Capture the cell that displays the provided text and extract its [x, y] central coordinate. 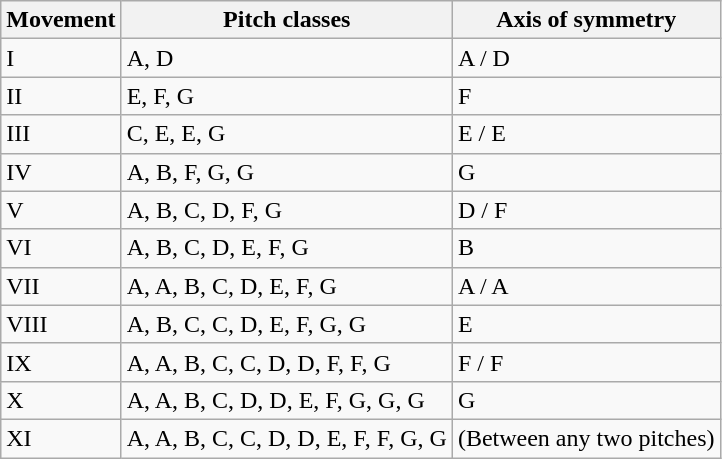
A, B, C, C, D, E, F, G, G [286, 324]
Pitch classes [286, 20]
III [61, 134]
Movement [61, 20]
A, B, F, G, G [286, 172]
A, D [286, 58]
A, B, C, D, F, G [286, 210]
F [586, 96]
A, B, C, D, E, F, G [286, 248]
A, A, B, C, D, E, F, G [286, 286]
C, E, E, G [286, 134]
V [61, 210]
E [586, 324]
IV [61, 172]
X [61, 400]
(Between any two pitches) [586, 438]
B [586, 248]
E, F, G [286, 96]
D / F [586, 210]
XI [61, 438]
A, A, B, C, C, D, D, E, F, F, G, G [286, 438]
Axis of symmetry [586, 20]
A / D [586, 58]
VIII [61, 324]
IX [61, 362]
A / A [586, 286]
II [61, 96]
F / F [586, 362]
VII [61, 286]
E / E [586, 134]
I [61, 58]
A, A, B, C, C, D, D, F, F, G [286, 362]
VI [61, 248]
A, A, B, C, D, D, E, F, G, G, G [286, 400]
